Scan for the cell matching the given text and deliver its [X, Y] coordinate at center. 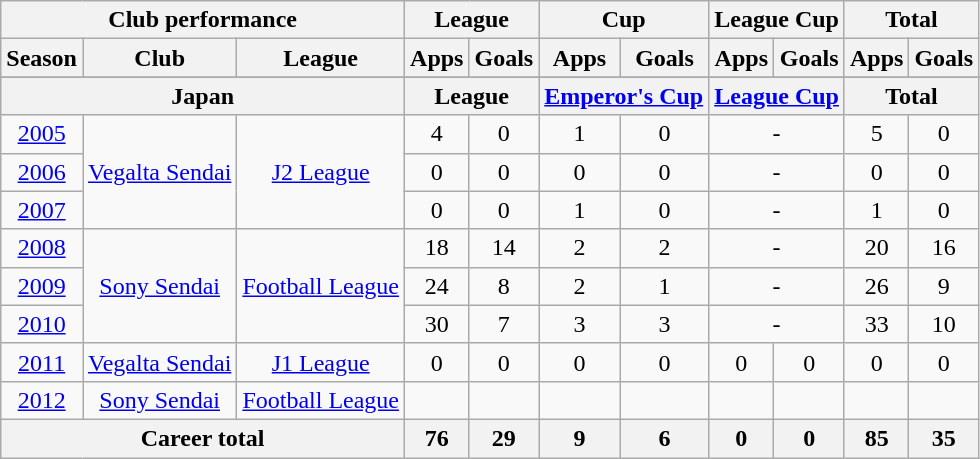
16 [944, 248]
14 [504, 248]
Emperor's Cup [624, 96]
Career total [203, 438]
Japan [203, 96]
33 [876, 324]
J2 League [321, 172]
7 [504, 324]
5 [876, 134]
76 [437, 438]
8 [504, 286]
85 [876, 438]
29 [504, 438]
Cup [624, 20]
24 [437, 286]
4 [437, 134]
2006 [42, 172]
18 [437, 248]
20 [876, 248]
Season [42, 58]
2005 [42, 134]
Club [159, 58]
2007 [42, 210]
6 [664, 438]
2010 [42, 324]
2012 [42, 400]
Club performance [203, 20]
2011 [42, 362]
J1 League [321, 362]
2009 [42, 286]
30 [437, 324]
2008 [42, 248]
35 [944, 438]
10 [944, 324]
26 [876, 286]
